Return [x, y] of the center of cell containing provided text 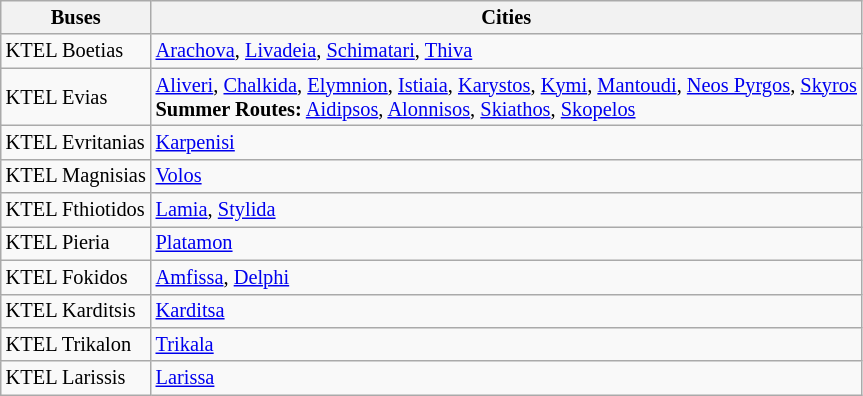
Volos [506, 176]
KTEL Evritanias [76, 142]
Buses [76, 17]
KTEL Karditsis [76, 311]
Cities [506, 17]
Amfissa, Delphi [506, 277]
Platamon [506, 243]
KTEL Fthiotidos [76, 210]
KTEL Pieria [76, 243]
KTEL Evias [76, 97]
Arachova, Livadeia, Schimatari, Thiva [506, 51]
Trikala [506, 344]
Aliveri, Chalkida, Elymnion, Istiaia, Karystos, Kymi, Mantoudi, Neos Pyrgos, Skyros Summer Routes: Aidipsos, Alonnisos, Skiathos, Skopelos [506, 97]
KTEL Boetias [76, 51]
KTEL Larissis [76, 378]
KTEL Fokidos [76, 277]
Larissa [506, 378]
KTEL Magnisias [76, 176]
Lamia, Stylida [506, 210]
Karpenisi [506, 142]
KTEL Trikalon [76, 344]
Karditsa [506, 311]
